Provide the [X, Y] coordinate of the cell's center where the given text is located.  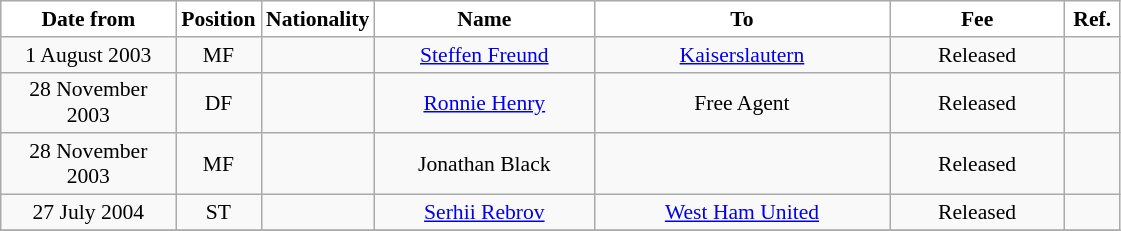
Kaiserslautern [742, 55]
Date from [88, 19]
Serhii Rebrov [484, 213]
27 July 2004 [88, 213]
Steffen Freund [484, 55]
West Ham United [742, 213]
To [742, 19]
Fee [978, 19]
DF [218, 102]
Position [218, 19]
Nationality [318, 19]
1 August 2003 [88, 55]
Ronnie Henry [484, 102]
ST [218, 213]
Free Agent [742, 102]
Jonathan Black [484, 164]
Ref. [1092, 19]
Name [484, 19]
